Scan for the cell matching the given text and deliver its (x, y) coordinate at center. 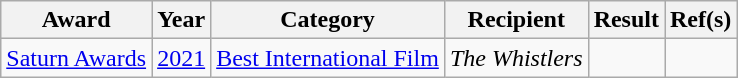
Category (328, 20)
2021 (182, 58)
Best International Film (328, 58)
The Whistlers (516, 58)
Award (76, 20)
Ref(s) (700, 20)
Recipient (516, 20)
Year (182, 20)
Saturn Awards (76, 58)
Result (626, 20)
